Detect which cell encompasses the target text, then output its [X, Y] center coordinate. 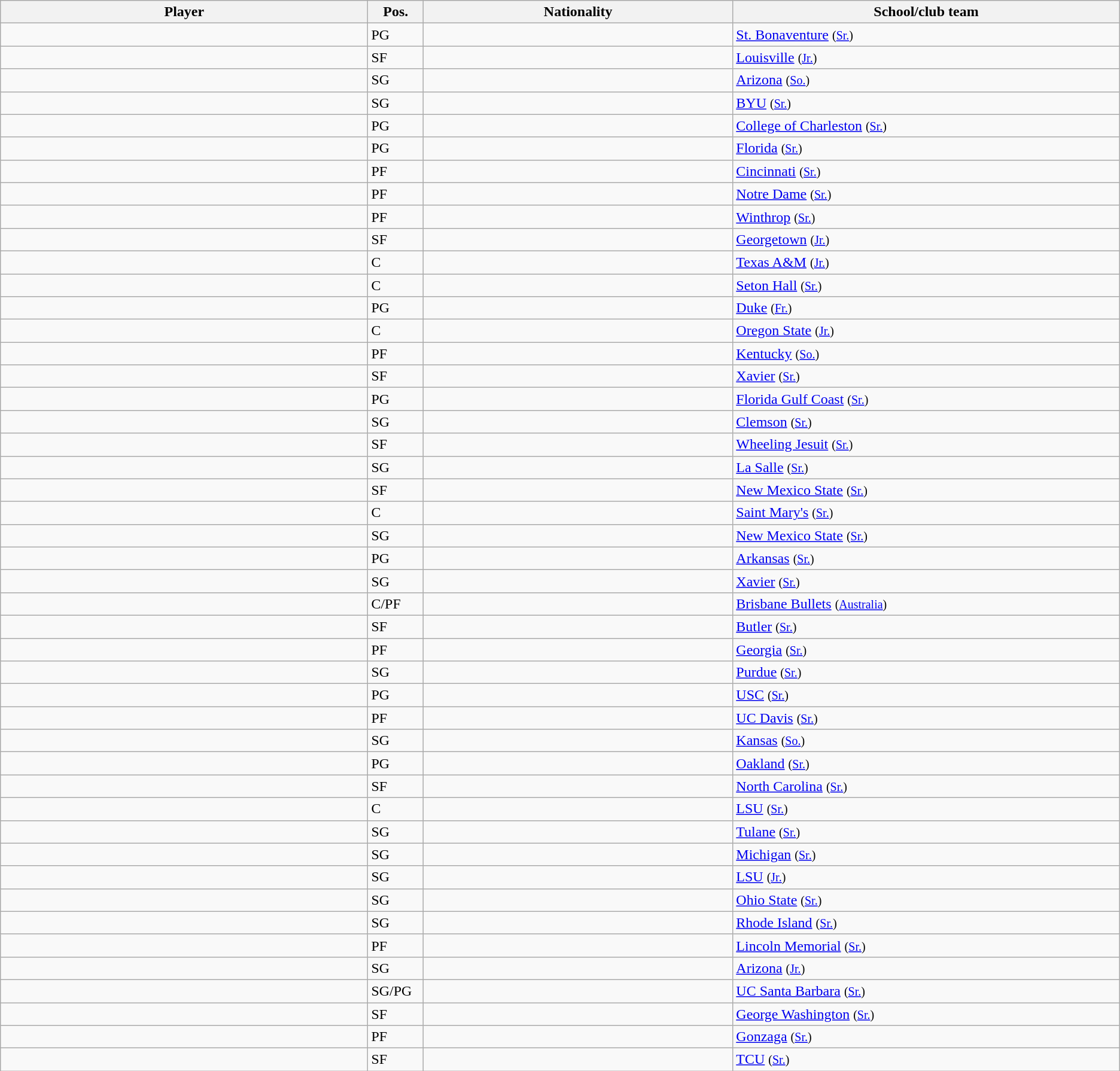
Georgetown (Jr.) [926, 239]
USC (Sr.) [926, 695]
La Salle (Sr.) [926, 467]
LSU (Jr.) [926, 877]
Wheeling Jesuit (Sr.) [926, 445]
Arizona (So.) [926, 80]
Seton Hall (Sr.) [926, 285]
Oregon State (Jr.) [926, 331]
LSU (Sr.) [926, 809]
Georgia (Sr.) [926, 649]
BYU (Sr.) [926, 103]
Louisville (Jr.) [926, 57]
TCU (Sr.) [926, 1060]
Arizona (Jr.) [926, 968]
Oakland (Sr.) [926, 763]
C/PF [396, 604]
Rhode Island (Sr.) [926, 923]
Saint Mary's (Sr.) [926, 513]
Lincoln Memorial (Sr.) [926, 945]
Clemson (Sr.) [926, 422]
George Washington (Sr.) [926, 1014]
Duke (Fr.) [926, 308]
Winthrop (Sr.) [926, 217]
Florida (Sr.) [926, 148]
Player [184, 12]
North Carolina (Sr.) [926, 786]
Florida Gulf Coast (Sr.) [926, 399]
Nationality [578, 12]
SG/PG [396, 991]
Texas A&M (Jr.) [926, 262]
Kentucky (So.) [926, 354]
Cincinnati (Sr.) [926, 171]
UC Davis (Sr.) [926, 718]
Butler (Sr.) [926, 626]
School/club team [926, 12]
Notre Dame (Sr.) [926, 194]
Arkansas (Sr.) [926, 558]
Tulane (Sr.) [926, 832]
Gonzaga (Sr.) [926, 1037]
Pos. [396, 12]
Brisbane Bullets (Australia) [926, 604]
Michigan (Sr.) [926, 854]
College of Charleston (Sr.) [926, 126]
Ohio State (Sr.) [926, 900]
Kansas (So.) [926, 741]
Purdue (Sr.) [926, 673]
UC Santa Barbara (Sr.) [926, 991]
St. Bonaventure (Sr.) [926, 35]
